Capture the cell that displays the provided text and extract its (X, Y) central coordinate. 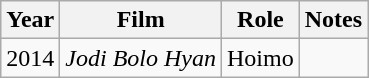
Hoimo (261, 58)
2014 (30, 58)
Jodi Bolo Hyan (141, 58)
Notes (333, 20)
Year (30, 20)
Film (141, 20)
Role (261, 20)
